Determine the [x, y] coordinate at the center of the cell enclosing the given text.  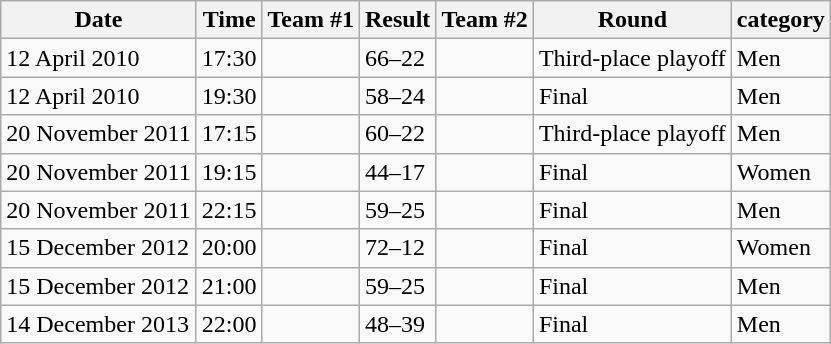
Round [632, 20]
21:00 [229, 286]
Team #1 [311, 20]
22:15 [229, 210]
19:15 [229, 172]
22:00 [229, 324]
20:00 [229, 248]
Time [229, 20]
Team #2 [485, 20]
58–24 [397, 96]
48–39 [397, 324]
44–17 [397, 172]
Date [98, 20]
72–12 [397, 248]
17:15 [229, 134]
Result [397, 20]
66–22 [397, 58]
17:30 [229, 58]
14 December 2013 [98, 324]
category [780, 20]
19:30 [229, 96]
60–22 [397, 134]
